Pinpoint the cell where the given text exists, returning its (x, y) midpoint coordinate. 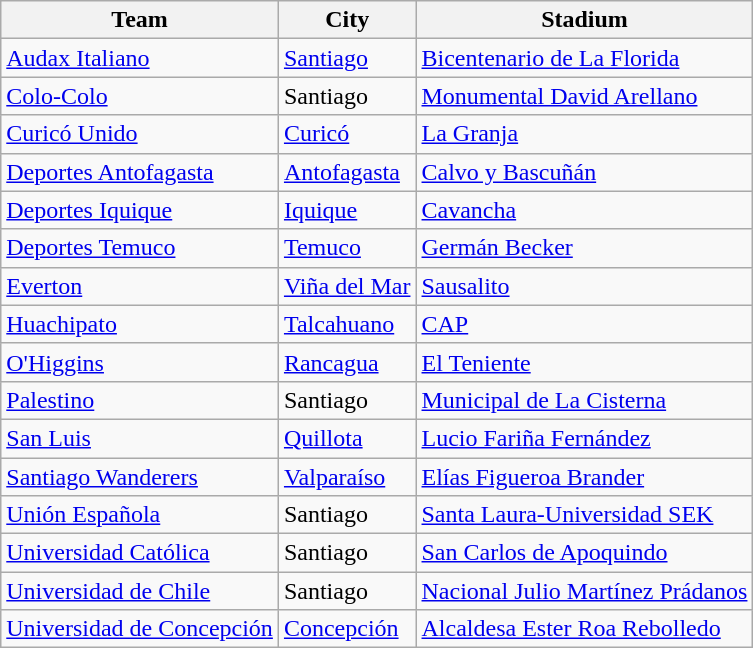
Curicó Unido (140, 134)
Unión Española (140, 515)
O'Higgins (140, 362)
Universidad de Chile (140, 591)
Deportes Iquique (140, 210)
San Luis (140, 438)
Viña del Mar (347, 286)
Concepción (347, 629)
Germán Becker (584, 248)
Talcahuano (347, 324)
Curicó (347, 134)
Quillota (347, 438)
Temuco (347, 248)
Bicentenario de La Florida (584, 58)
La Granja (584, 134)
Palestino (140, 400)
Huachipato (140, 324)
Santiago Wanderers (140, 477)
Valparaíso (347, 477)
Lucio Fariña Fernández (584, 438)
Colo-Colo (140, 96)
Santa Laura-Universidad SEK (584, 515)
City (347, 20)
Deportes Temuco (140, 248)
Iquique (347, 210)
Calvo y Bascuñán (584, 172)
Sausalito (584, 286)
Cavancha (584, 210)
Monumental David Arellano (584, 96)
Municipal de La Cisterna (584, 400)
Everton (140, 286)
El Teniente (584, 362)
Universidad de Concepción (140, 629)
Nacional Julio Martínez Prádanos (584, 591)
Audax Italiano (140, 58)
Stadium (584, 20)
CAP (584, 324)
Alcaldesa Ester Roa Rebolledo (584, 629)
Elías Figueroa Brander (584, 477)
Rancagua (347, 362)
Antofagasta (347, 172)
Universidad Católica (140, 553)
San Carlos de Apoquindo (584, 553)
Team (140, 20)
Deportes Antofagasta (140, 172)
